For the text-containing cell, return its midpoint in (x, y) coordinate format. 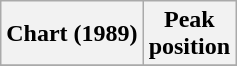
Chart (1989) (72, 34)
Peakposition (189, 34)
